Identify which cell holds the provided text, then report its (x, y) central coordinate. 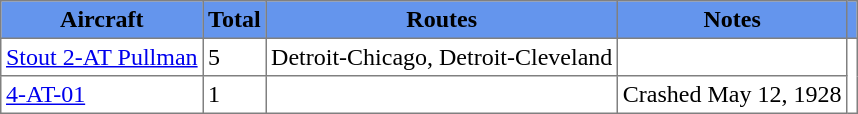
Detroit-Chicago, Detroit-Cleveland (442, 57)
4-AT-01 (102, 95)
Aircraft (102, 20)
Total (234, 20)
Stout 2-AT Pullman (102, 57)
5 (234, 57)
Routes (442, 20)
1 (234, 95)
Notes (732, 20)
Crashed May 12, 1928 (732, 95)
